Locate the cell with the specified text and output its [x, y] center coordinate. 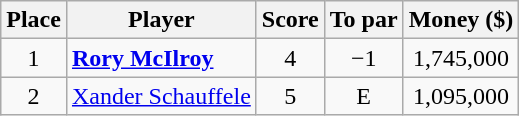
1 [34, 58]
Place [34, 20]
1,745,000 [461, 58]
Money ($) [461, 20]
Player [161, 20]
Xander Schauffele [161, 96]
−1 [364, 58]
2 [34, 96]
Score [290, 20]
4 [290, 58]
1,095,000 [461, 96]
E [364, 96]
Rory McIlroy [161, 58]
5 [290, 96]
To par [364, 20]
